From the cell containing the given text, extract its center point as [x, y] coordinate. 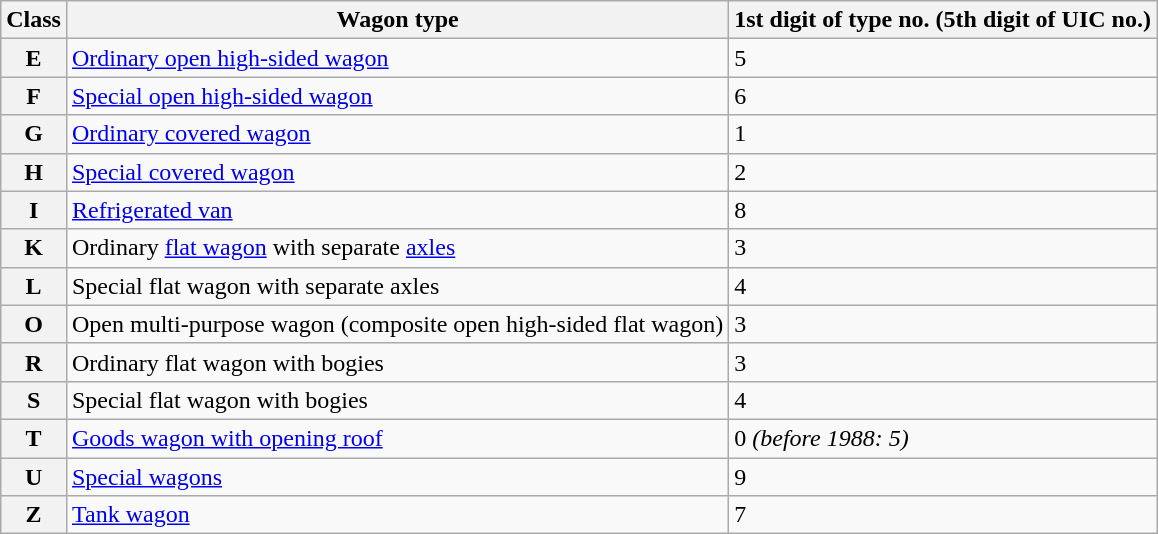
Refrigerated van [397, 210]
9 [943, 477]
Goods wagon with opening roof [397, 438]
Special open high-sided wagon [397, 96]
0 (before 1988: 5) [943, 438]
8 [943, 210]
Special wagons [397, 477]
Ordinary covered wagon [397, 134]
L [34, 286]
I [34, 210]
H [34, 172]
Wagon type [397, 20]
1st digit of type no. (5th digit of UIC no.) [943, 20]
1 [943, 134]
Special flat wagon with bogies [397, 400]
2 [943, 172]
6 [943, 96]
O [34, 324]
F [34, 96]
U [34, 477]
5 [943, 58]
Tank wagon [397, 515]
Open multi-purpose wagon (composite open high-sided flat wagon) [397, 324]
Special covered wagon [397, 172]
S [34, 400]
T [34, 438]
Ordinary flat wagon with separate axles [397, 248]
Ordinary flat wagon with bogies [397, 362]
7 [943, 515]
Z [34, 515]
Special flat wagon with separate axles [397, 286]
Ordinary open high-sided wagon [397, 58]
Class [34, 20]
E [34, 58]
K [34, 248]
R [34, 362]
G [34, 134]
